Detect which cell encompasses the target text, then output its (X, Y) center coordinate. 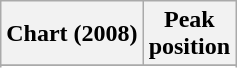
Chart (2008) (72, 34)
Peak position (189, 34)
